Scan for the cell matching the given text and deliver its (X, Y) coordinate at center. 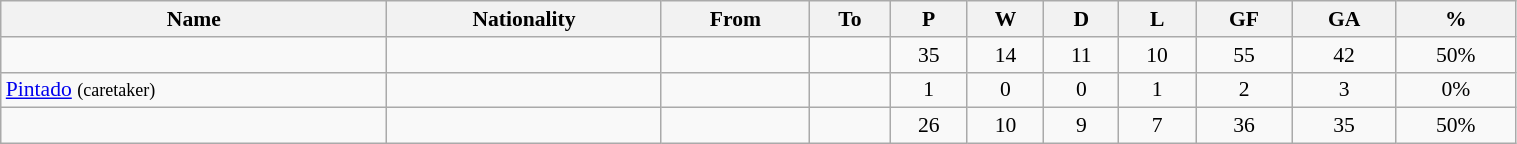
26 (928, 126)
GF (1244, 19)
0% (1456, 90)
Name (194, 19)
D (1082, 19)
% (1456, 19)
From (735, 19)
3 (1344, 90)
P (928, 19)
11 (1082, 55)
2 (1244, 90)
55 (1244, 55)
14 (1006, 55)
L (1158, 19)
GA (1344, 19)
9 (1082, 126)
Nationality (524, 19)
To (850, 19)
7 (1158, 126)
36 (1244, 126)
42 (1344, 55)
Pintado (caretaker) (194, 90)
W (1006, 19)
